Identify which cell holds the provided text, then report its [X, Y] central coordinate. 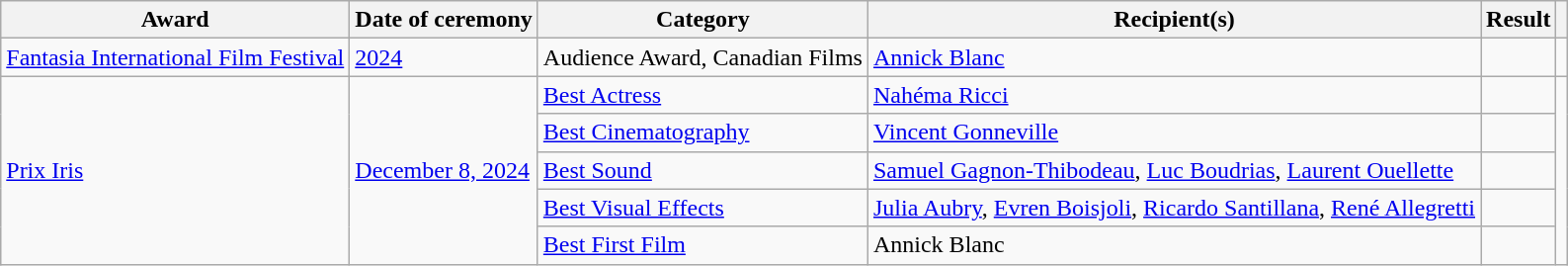
Best Sound [702, 170]
Audience Award, Canadian Films [702, 57]
Award [176, 20]
Nahéma Ricci [1174, 95]
Recipient(s) [1174, 20]
Date of ceremony [445, 20]
Best Cinematography [702, 133]
Best First Film [702, 245]
Best Actress [702, 95]
Result [1519, 20]
December 8, 2024 [445, 170]
Best Visual Effects [702, 208]
Fantasia International Film Festival [176, 57]
Prix Iris [176, 170]
Category [702, 20]
Julia Aubry, Evren Boisjoli, Ricardo Santillana, René Allegretti [1174, 208]
2024 [445, 57]
Vincent Gonneville [1174, 133]
Samuel Gagnon-Thibodeau, Luc Boudrias, Laurent Ouellette [1174, 170]
